Return the [x, y] coordinate for the center point of the cell that contains the specified text.  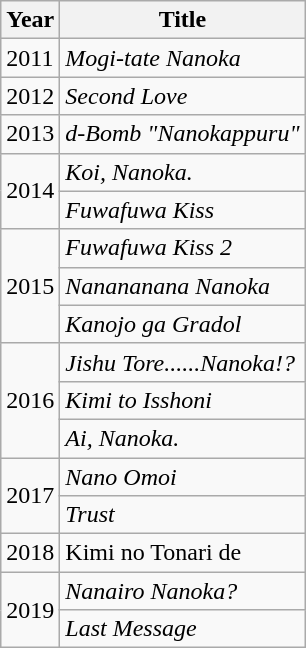
d-Bomb "Nanokappuru" [182, 134]
Kimi to Isshoni [182, 400]
Second Love [182, 96]
2015 [30, 286]
Year [30, 20]
Fuwafuwa Kiss 2 [182, 248]
Nanananana Nanoka [182, 286]
Kimi no Tonari de [182, 553]
Fuwafuwa Kiss [182, 210]
Koi, Nanoka. [182, 172]
2013 [30, 134]
2018 [30, 553]
2017 [30, 496]
Kanojo ga Gradol [182, 324]
2012 [30, 96]
Nano Omoi [182, 477]
Last Message [182, 629]
Nanairo Nanoka? [182, 591]
2016 [30, 400]
Mogi-tate Nanoka [182, 58]
Ai, Nanoka. [182, 438]
2011 [30, 58]
2014 [30, 191]
Trust [182, 515]
2019 [30, 610]
Jishu Tore......Nanoka!? [182, 362]
Title [182, 20]
